Return the [X, Y] coordinate for the center point of the cell that contains the specified text.  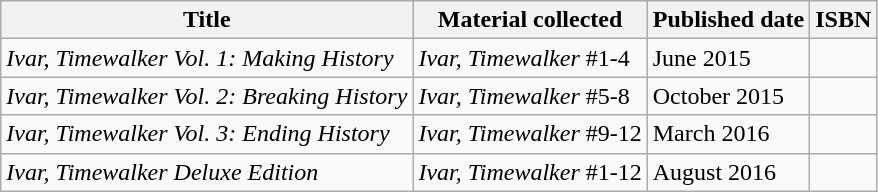
Material collected [530, 20]
Ivar, Timewalker Deluxe Edition [207, 172]
Ivar, Timewalker Vol. 2: Breaking History [207, 96]
Ivar, Timewalker Vol. 1: Making History [207, 58]
Ivar, Timewalker #5-8 [530, 96]
August 2016 [728, 172]
Ivar, Timewalker #1-12 [530, 172]
June 2015 [728, 58]
Title [207, 20]
Published date [728, 20]
Ivar, Timewalker #1-4 [530, 58]
Ivar, Timewalker #9-12 [530, 134]
October 2015 [728, 96]
Ivar, Timewalker Vol. 3: Ending History [207, 134]
ISBN [844, 20]
March 2016 [728, 134]
